Find where the given text appears and provide that cell's center as (X, Y) coordinate. 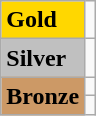
Silver (43, 58)
Gold (43, 20)
Bronze (43, 96)
